Provide the [X, Y] coordinate of the cell's center where the given text is located.  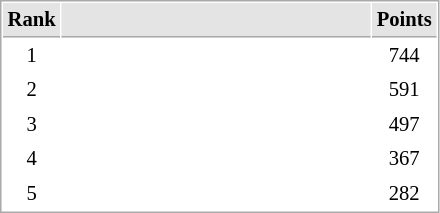
3 [32, 124]
497 [404, 124]
591 [404, 90]
5 [32, 194]
282 [404, 194]
367 [404, 158]
2 [32, 90]
Points [404, 20]
4 [32, 158]
1 [32, 56]
Rank [32, 20]
744 [404, 56]
